Pinpoint the cell where the given text exists, returning its [x, y] midpoint coordinate. 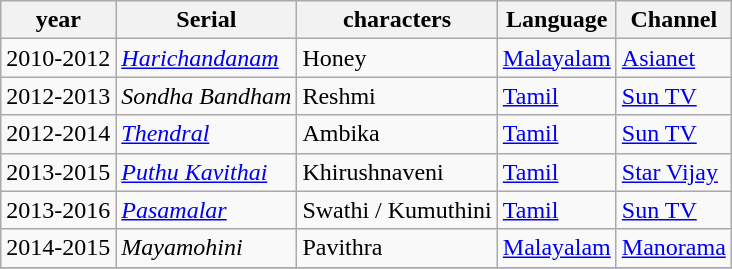
Thendral [206, 134]
Swathi / Kumuthini [397, 210]
Star Vijay [674, 172]
Channel [674, 20]
Sondha Bandham [206, 96]
2012-2013 [58, 96]
Puthu Kavithai [206, 172]
Pavithra [397, 248]
Asianet [674, 58]
Ambika [397, 134]
Serial [206, 20]
2010-2012 [58, 58]
2013-2015 [58, 172]
Honey [397, 58]
Reshmi [397, 96]
Manorama [674, 248]
2013-2016 [58, 210]
Harichandanam [206, 58]
2012-2014 [58, 134]
2014-2015 [58, 248]
characters [397, 20]
Pasamalar [206, 210]
Mayamohini [206, 248]
Language [556, 20]
year [58, 20]
Khirushnaveni [397, 172]
